From the cell containing the given text, extract its center point as (X, Y) coordinate. 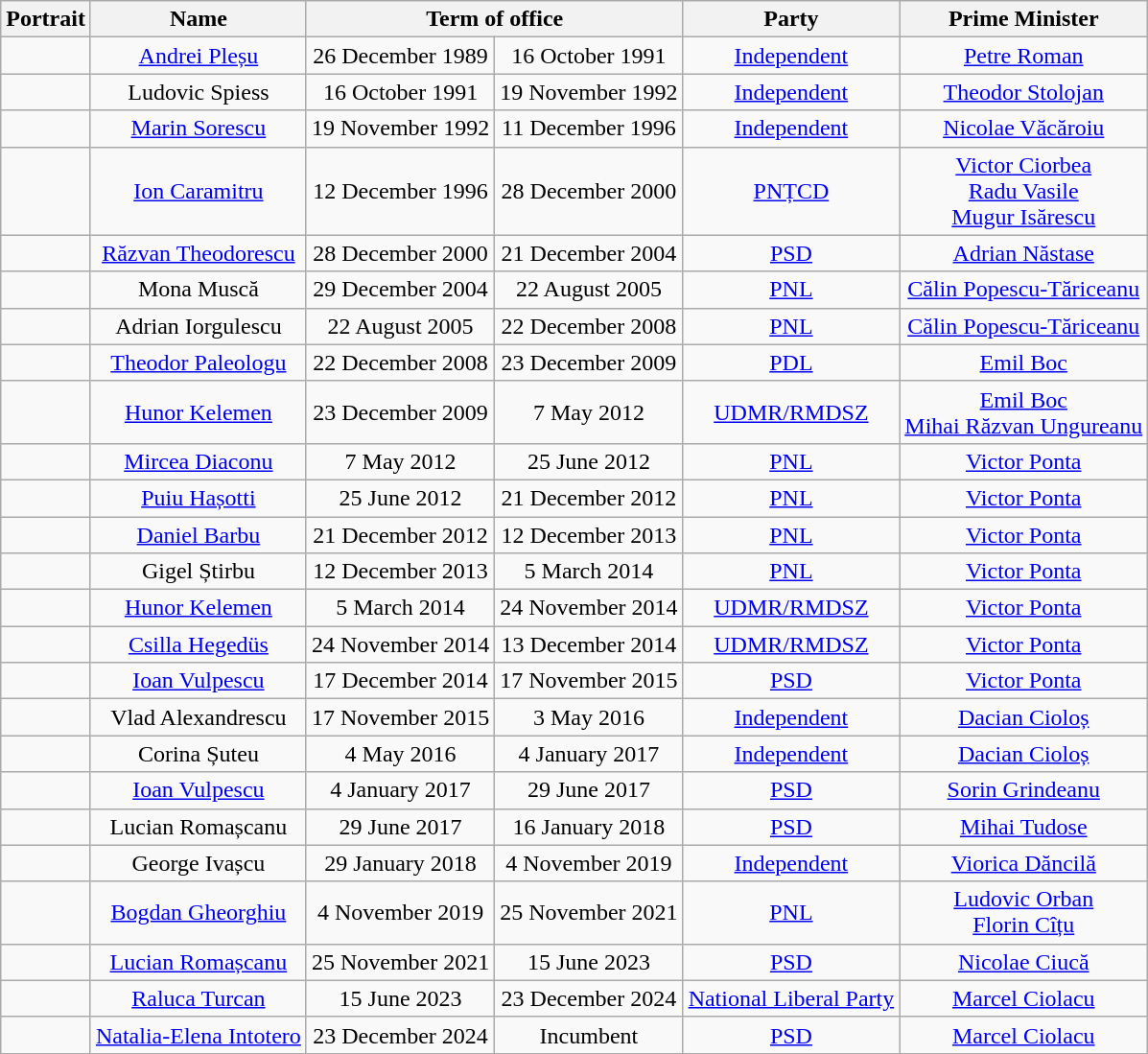
Natalia-Elena Intotero (198, 1035)
Sorin Grindeanu (1024, 790)
Incumbent (589, 1035)
Mircea Diaconu (198, 461)
Emil Boc (1024, 363)
Ion Caramitru (198, 191)
Emil BocMihai Răzvan Ungureanu (1024, 412)
Ludovic OrbanFlorin Cîțu (1024, 913)
Andrei Pleșu (198, 56)
Theodor Paleologu (198, 363)
PDL (791, 363)
Csilla Hegedüs (198, 644)
Nicolae Ciucă (1024, 962)
Adrian Năstase (1024, 253)
Puiu Hașotti (198, 498)
Bogdan Gheorghiu (198, 913)
4 May 2016 (400, 754)
Mihai Tudose (1024, 827)
Name (198, 19)
Ludovic Spiess (198, 92)
29 December 2004 (400, 290)
12 December 1996 (400, 191)
Adrian Iorgulescu (198, 326)
Corina Șuteu (198, 754)
Term of office (495, 19)
Portrait (46, 19)
Theodor Stolojan (1024, 92)
Party (791, 19)
Nicolae Văcăroiu (1024, 129)
Gigel Știrbu (198, 572)
26 December 1989 (400, 56)
13 December 2014 (589, 644)
11 December 1996 (589, 129)
21 December 2004 (589, 253)
Viorica Dăncilă (1024, 863)
Marin Sorescu (198, 129)
Victor CiorbeaRadu VasileMugur Isărescu (1024, 191)
Răzvan Theodorescu (198, 253)
Prime Minister (1024, 19)
George Ivașcu (198, 863)
Mona Muscă (198, 290)
PNȚCD (791, 191)
16 January 2018 (589, 827)
29 January 2018 (400, 863)
17 December 2014 (400, 681)
Petre Roman (1024, 56)
3 May 2016 (589, 717)
Raluca Turcan (198, 998)
National Liberal Party (791, 998)
Vlad Alexandrescu (198, 717)
Daniel Barbu (198, 534)
